Pinpoint the cell where the given text exists, returning its [x, y] midpoint coordinate. 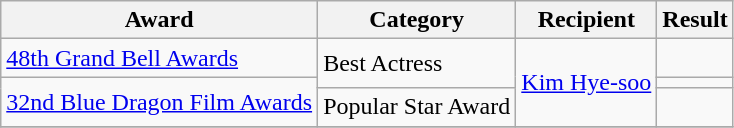
Category [417, 20]
Recipient [586, 20]
Popular Star Award [417, 107]
48th Grand Bell Awards [160, 58]
32nd Blue Dragon Film Awards [160, 102]
Kim Hye-soo [586, 82]
Best Actress [417, 64]
Award [160, 20]
Result [695, 20]
